Find where the given text appears and provide that cell's center as [X, Y] coordinate. 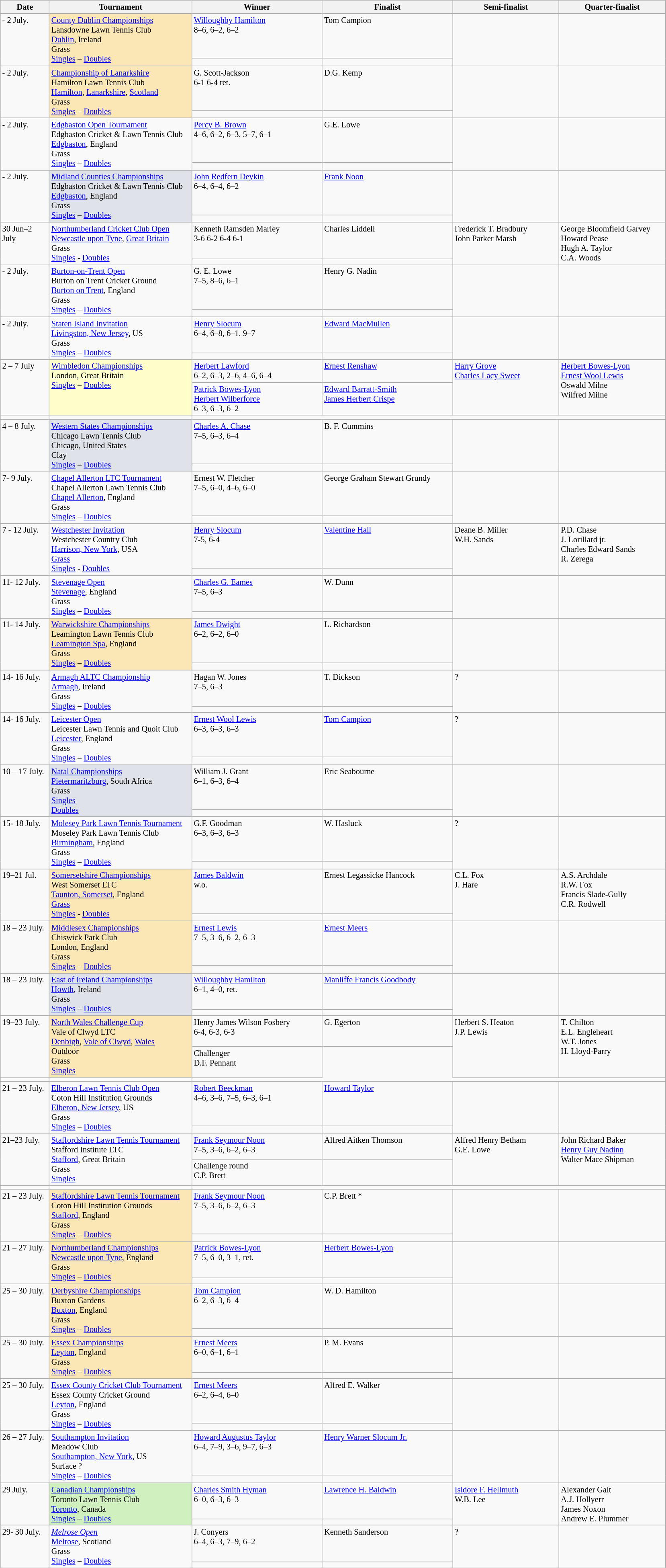
George Bloomfield Garvey Howard Pease Hugh A. Taylor C.A. Woods [612, 244]
29- 30 July. [25, 1546]
Staffordshire Lawn Tennis TournamentStafford Institute LTCStafford, Great BritainGrassSingles [121, 1159]
Championship of LanarkshireHamilton Lawn Tennis ClubHamilton, Lanarkshire, ScotlandGrassSingles – Doubles [121, 92]
P. M. Evans [387, 1354]
Edward MacMullen [387, 335]
Henry James Wilson Fosbery6-4, 6-3, 6-3 [257, 1031]
21 – 27 July. [25, 1263]
7- 9 July. [25, 497]
Molesey Park Lawn Tennis Tournament Moseley Park Lawn Tennis ClubBirmingham, EnglandGrassSingles – Doubles [121, 843]
Eric Seabourne [387, 787]
J. Conyers6–4, 6–3, 7–9, 6–2 [257, 1543]
John Richard Baker Henry Guy Nadinn Walter Mace Shipman [612, 1159]
East of Ireland Championships Howth, IrelandGrassSingles – Doubles [121, 994]
Kenneth Sanderson [387, 1543]
B. F. Cummins [387, 441]
Ernest Renshaw [387, 371]
4 – 8 July. [25, 445]
North Wales Challenge CupVale of Clwyd LTCDenbigh, Vale of Clwyd, WalesOutdoorGrassSingles [121, 1046]
Essex ChampionshipsLeyton, EnglandGrassSingles – Doubles [121, 1357]
Willoughby Hamilton8–6, 6–2, 6–2 [257, 36]
Frederick T. Bradbury John Parker Marsh [506, 244]
Alexander Galt A.J. Hollyerr James Noxon Andrew E. Plummer [612, 1504]
Alfred E. Walker [387, 1400]
G. E. Lowe 7–5, 8–6, 6–1 [257, 287]
Essex County Cricket Club TournamentEssex County Cricket GroundLeyton, EnglandGrassSingles – Doubles [121, 1404]
Canadian Championships Toronto Lawn Tennis Club Toronto, CanadaSingles – Doubles [121, 1504]
Natal ChampionshipsPietermaritzburg, South AfricaGrassSinglesDoubles [121, 791]
Lawrence H. Baldwin [387, 1501]
Tournament [121, 7]
Burton-on-Trent OpenBurton on Trent Cricket GroundBurton on Trent, EnglandGrassSingles – Doubles [121, 291]
29 July. [25, 1504]
L. Richardson [387, 640]
Valentine Hall [387, 546]
Charles Smith Hyman6–0, 6–3, 6–3 [257, 1501]
Finalist [387, 7]
Staten Island InvitationLivingston, New Jersey, USGrassSingles – Doubles [121, 338]
T. Chilton E.L. Engleheart W.T. Jones H. Lloyd-Parry [612, 1046]
Elberon Lawn Tennis Club OpenCoton Hill Institution GroundsElberon, New Jersey, USGrassSingles – Doubles [121, 1107]
Alfred Aitken Thomson [387, 1146]
Frank Noon [387, 192]
Harry Grove Charles Lacy Sweet [506, 387]
G. Scott-Jackson6-1 6-4 ret. [257, 88]
T. Dickson [387, 688]
Leicester Open Leicester Lawn Tennis and Quoit ClubLeicester, EnglandGrassSingles – Doubles [121, 738]
Northumberland Cricket Club Open Newcastle upon Tyne, Great BritainGrassSingles - Doubles [121, 244]
Percy B. Brown4–6, 6–2, 6–3, 5–7, 6–1 [257, 140]
C.P. Brett * [387, 1211]
Semi-finalist [506, 7]
Date [25, 7]
Henry Slocum6–4, 6–8, 6–1, 9–7 [257, 335]
Ernest Meers6–2, 6–4, 6–0 [257, 1400]
Isidore F. Hellmuth W.B. Lee [506, 1504]
2 – 7 July [25, 387]
Deane B. Miller W.H. Sands [506, 549]
Patrick Bowes-Lyon7–5, 6–0, 3–1, ret. [257, 1259]
Herbert S. Heaton J.P. Lewis [506, 1046]
7 - 12 July. [25, 549]
Ernest Legassicke Hancock [387, 891]
Challenger D.F. Pennant [257, 1062]
Hagan W. Jones 7–5, 6–3 [257, 688]
Herbert Bowes-Lyon [387, 1259]
Ernest Meers6–0, 6–1, 6–1 [257, 1354]
James Baldwinw.o. [257, 891]
Westchester Invitation Westchester Country ClubHarrison, New York, USAGrassSingles - Doubles [121, 549]
W. Hasluck [387, 839]
G. Egerton [387, 1031]
Warwickshire ChampionshipsLeamington Lawn Tennis ClubLeamington Spa, EnglandGrassSingles – Doubles [121, 644]
W. Dunn [387, 594]
G.E. Lowe [387, 140]
Manliffe Francis Goodbody [387, 991]
Tom Campion6–2, 6–3, 6–4 [257, 1306]
G.F. Goodman 6–3, 6–3, 6–3 [257, 839]
William J. Grant6–1, 6–3, 6–4 [257, 787]
Robert Beeckman4–6, 3–6, 7–5, 6–3, 6–1 [257, 1104]
Middlesex Championships Chiswick Park ClubLondon, EnglandGrassSingles – Doubles [121, 947]
Staffordshire Lawn Tennis Tournament Coton Hill Institution GroundsStafford, EnglandGrassSingles – Doubles [121, 1215]
21–23 July. [25, 1159]
John Redfern Deykin6–4, 6–4, 6–2 [257, 192]
15- 18 July. [25, 843]
A.S. Archdale R.W. Fox Francis Slade-Gully C.R. Rodwell [612, 895]
Henry G. Nadin [387, 287]
Ernest Wool Lewis 6–3, 6–3, 6–3 [257, 735]
Ernest Meers [387, 943]
Charles Liddell [387, 240]
Edward Barratt-Smith James Herbert Crispe [387, 399]
Herbert Lawford6–2, 6–3, 2–6, 4–6, 6–4 [257, 371]
Quarter-finalist [612, 7]
11- 14 July. [25, 644]
Ernest W. Fletcher7–5, 6–0, 4–6, 6–0 [257, 494]
Henry Warner Slocum Jr. [387, 1453]
10 – 17 July. [25, 791]
George Graham Stewart Grundy [387, 494]
Howard Taylor [387, 1104]
Ernest Lewis7–5, 3–6, 6–2, 6–3 [257, 943]
Charles G. Eames7–5, 6–3 [257, 594]
Derbyshire ChampionshipsBuxton GardensBuxton, EnglandGrassSingles – Doubles [121, 1310]
Winner [257, 7]
W. D. Hamilton [387, 1306]
26 – 27 July. [25, 1457]
Charles A. Chase7–5, 6–3, 6–4 [257, 441]
Henry Slocum7-5, 6-4 [257, 546]
Armagh ALTC ChampionshipArmagh, IrelandGrassSingles – Doubles [121, 691]
D.G. Kemp [387, 88]
19–23 July. [25, 1046]
Edgbaston Open TournamentEdgbaston Cricket & Lawn Tennis ClubEdgbaston, EnglandGrassSingles – Doubles [121, 144]
Stevenage OpenStevenage, EnglandGrassSingles – Doubles [121, 597]
Wimbledon Championships London, Great BritainSingles – Doubles [121, 387]
Chapel Allerton LTC TournamentChapel Allerton Lawn Tennis ClubChapel Allerton, EnglandGrassSingles – Doubles [121, 497]
Howard Augustus Taylor6–4, 7–9, 3–6, 9–7, 6–3 [257, 1453]
Southampton InvitationMeadow ClubSouthampton, New York, USSurface ?Singles – Doubles [121, 1457]
Northumberland Championships Newcastle upon Tyne, EnglandGrassSingles – Doubles [121, 1263]
30 Jun–2 July [25, 244]
Melrose OpenMelrose, ScotlandGrassSingles – Doubles [121, 1546]
Midland Counties ChampionshipsEdgbaston Cricket & Lawn Tennis ClubEdgbaston, EnglandGrassSingles – Doubles [121, 196]
Kenneth Ramsden Marley3-6 6-2 6-4 6-1 [257, 240]
Alfred Henry Betham G.E. Lowe [506, 1159]
C.L. Fox J. Hare [506, 895]
19–21 Jul. [25, 895]
Western States ChampionshipsChicago Lawn Tennis ClubChicago, United StatesClay Singles – Doubles [121, 445]
Herbert Bowes-Lyon Ernest Wool Lewis Oswald Milne Wilfred Milne [612, 387]
James Dwight6–2, 6–2, 6–0 [257, 640]
Somersetshire Championships West Somerset LTCTaunton, Somerset, EnglandGrassSingles - Doubles [121, 895]
Willoughby Hamilton6–1, 4–0, ret. [257, 991]
Challenge round C.P. Brett [257, 1172]
P.D. Chase J. Lorillard jr. Charles Edward Sands R. Zerega [612, 549]
County Dublin ChampionshipsLansdowne Lawn Tennis ClubDublin, IrelandGrassSingles – Doubles [121, 40]
Patrick Bowes-Lyon Herbert Wilberforce 6–3, 6–3, 6–2 [257, 399]
11- 12 July. [25, 597]
